Detect which cell encompasses the target text, then output its (x, y) center coordinate. 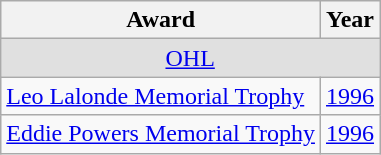
Eddie Powers Memorial Trophy (161, 134)
Award (161, 20)
Leo Lalonde Memorial Trophy (161, 96)
Year (350, 20)
OHL (190, 58)
